Output the [X, Y] coordinate of the center of the cell containing the given text.  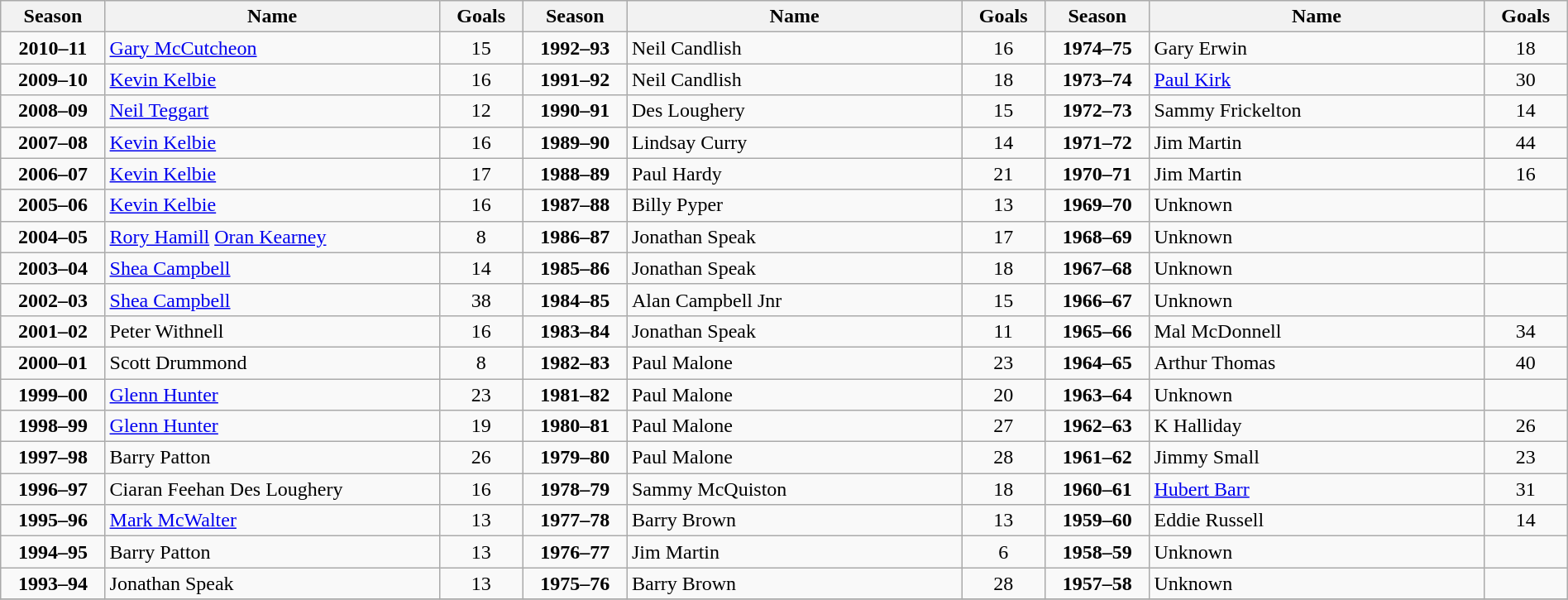
2006–07 [53, 174]
40 [1525, 362]
Lindsay Curry [794, 142]
27 [1004, 426]
1974–75 [1097, 48]
1994–95 [53, 552]
1999–00 [53, 395]
2005–06 [53, 205]
1996–97 [53, 489]
Gary Erwin [1317, 48]
1968–69 [1097, 237]
Rory Hamill Oran Kearney [272, 237]
1995–96 [53, 521]
1981–82 [575, 395]
Sammy Frickelton [1317, 111]
1990–91 [575, 111]
1979–80 [575, 458]
1997–98 [53, 458]
6 [1004, 552]
12 [481, 111]
1959–60 [1097, 521]
1969–70 [1097, 205]
2007–08 [53, 142]
19 [481, 426]
1978–79 [575, 489]
Arthur Thomas [1317, 362]
30 [1525, 79]
1958–59 [1097, 552]
1961–62 [1097, 458]
Alan Campbell Jnr [794, 300]
1991–92 [575, 79]
1987–88 [575, 205]
1980–81 [575, 426]
1976–77 [575, 552]
Ciaran Feehan Des Loughery [272, 489]
1964–65 [1097, 362]
1957–58 [1097, 583]
1993–94 [53, 583]
1992–93 [575, 48]
1973–74 [1097, 79]
1972–73 [1097, 111]
Mal McDonnell [1317, 331]
1988–89 [575, 174]
2009–10 [53, 79]
Hubert Barr [1317, 489]
1967–68 [1097, 268]
20 [1004, 395]
2003–04 [53, 268]
1962–63 [1097, 426]
1985–86 [575, 268]
1998–99 [53, 426]
Jimmy Small [1317, 458]
2000–01 [53, 362]
2002–03 [53, 300]
44 [1525, 142]
1975–76 [575, 583]
38 [481, 300]
1966–67 [1097, 300]
1965–66 [1097, 331]
1963–64 [1097, 395]
Billy Pyper [794, 205]
1977–78 [575, 521]
Gary McCutcheon [272, 48]
2010–11 [53, 48]
31 [1525, 489]
2004–05 [53, 237]
Neil Teggart [272, 111]
11 [1004, 331]
K Halliday [1317, 426]
1970–71 [1097, 174]
Paul Kirk [1317, 79]
1982–83 [575, 362]
2008–09 [53, 111]
Paul Hardy [794, 174]
34 [1525, 331]
Mark McWalter [272, 521]
1986–87 [575, 237]
2001–02 [53, 331]
Des Loughery [794, 111]
1989–90 [575, 142]
Peter Withnell [272, 331]
1984–85 [575, 300]
1971–72 [1097, 142]
Eddie Russell [1317, 521]
Sammy McQuiston [794, 489]
1960–61 [1097, 489]
21 [1004, 174]
Scott Drummond [272, 362]
1983–84 [575, 331]
